Locate the cell with the specified text and output its [X, Y] center coordinate. 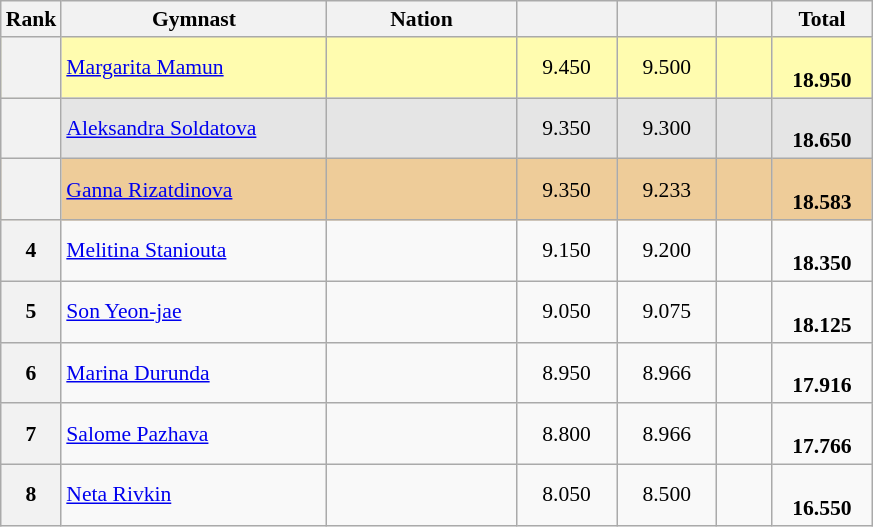
16.550 [822, 496]
6 [32, 372]
17.916 [822, 372]
7 [32, 434]
17.766 [822, 434]
8.950 [567, 372]
Salome Pazhava [194, 434]
8.800 [567, 434]
Neta Rivkin [194, 496]
Marina Durunda [194, 372]
Aleksandra Soldatova [194, 128]
4 [32, 250]
8.050 [567, 496]
9.200 [667, 250]
9.300 [667, 128]
9.450 [567, 68]
Melitina Staniouta [194, 250]
9.500 [667, 68]
Son Yeon-jae [194, 312]
Ganna Rizatdinova [194, 190]
18.650 [822, 128]
Nation [421, 19]
Gymnast [194, 19]
8.500 [667, 496]
Rank [32, 19]
18.583 [822, 190]
18.950 [822, 68]
9.150 [567, 250]
9.075 [667, 312]
9.233 [667, 190]
Margarita Mamun [194, 68]
8 [32, 496]
5 [32, 312]
18.350 [822, 250]
9.050 [567, 312]
Total [822, 19]
18.125 [822, 312]
